Return (X, Y) of the center of cell containing provided text 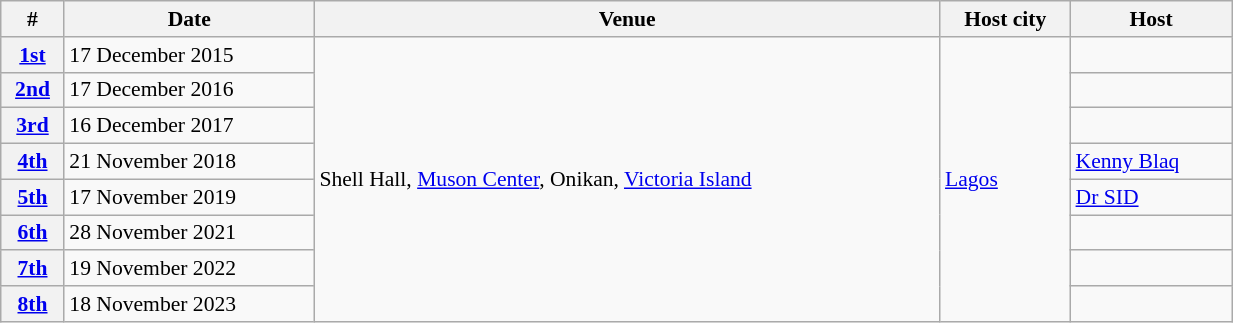
Dr SID (1152, 197)
17 December 2016 (189, 90)
16 December 2017 (189, 126)
Host (1152, 19)
Host city (1006, 19)
17 November 2019 (189, 197)
21 November 2018 (189, 162)
Date (189, 19)
4th (33, 162)
2nd (33, 90)
Lagos (1006, 180)
17 December 2015 (189, 55)
6th (33, 233)
1st (33, 55)
28 November 2021 (189, 233)
Shell Hall, Muson Center, Onikan, Victoria Island (627, 180)
8th (33, 304)
18 November 2023 (189, 304)
19 November 2022 (189, 269)
Venue (627, 19)
# (33, 19)
Kenny Blaq (1152, 162)
3rd (33, 126)
5th (33, 197)
7th (33, 269)
